Determine the (x, y) coordinate at the center of the cell enclosing the given text.  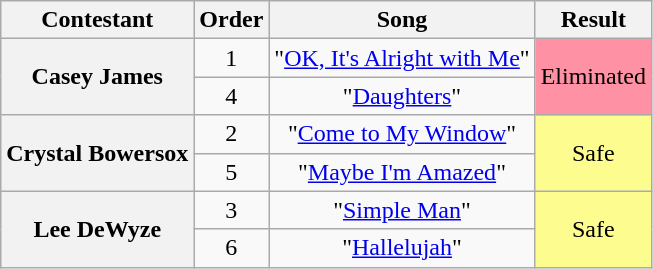
"Hallelujah" (402, 248)
"Maybe I'm Amazed" (402, 172)
4 (232, 96)
"OK, It's Alright with Me" (402, 58)
"Simple Man" (402, 210)
Casey James (98, 77)
3 (232, 210)
"Come to My Window" (402, 134)
Result (593, 20)
5 (232, 172)
Order (232, 20)
Crystal Bowersox (98, 153)
Song (402, 20)
6 (232, 248)
Eliminated (593, 77)
Lee DeWyze (98, 229)
1 (232, 58)
"Daughters" (402, 96)
2 (232, 134)
Contestant (98, 20)
